Return the [x, y] coordinate for the center point of the cell that contains the specified text.  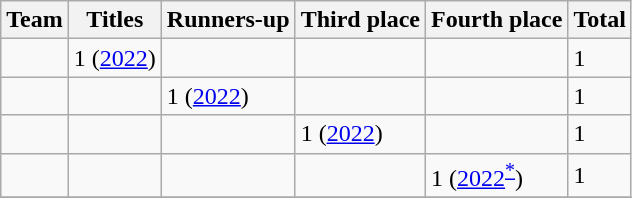
Third place [360, 20]
1 (2022*) [497, 176]
Runners-up [228, 20]
Team [35, 20]
Fourth place [497, 20]
Total [600, 20]
Titles [114, 20]
